Capture the cell that displays the provided text and extract its [x, y] central coordinate. 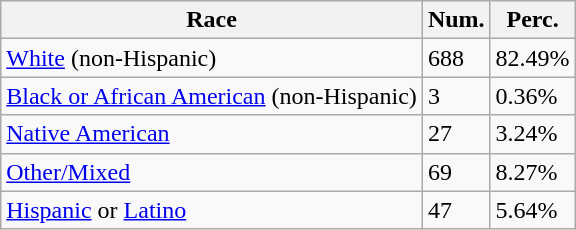
47 [456, 210]
Race [212, 20]
69 [456, 172]
0.36% [532, 96]
Perc. [532, 20]
Num. [456, 20]
5.64% [532, 210]
Other/Mixed [212, 172]
Hispanic or Latino [212, 210]
Black or African American (non-Hispanic) [212, 96]
82.49% [532, 58]
8.27% [532, 172]
3.24% [532, 134]
27 [456, 134]
3 [456, 96]
Native American [212, 134]
688 [456, 58]
White (non-Hispanic) [212, 58]
